Capture the cell that displays the provided text and extract its [X, Y] central coordinate. 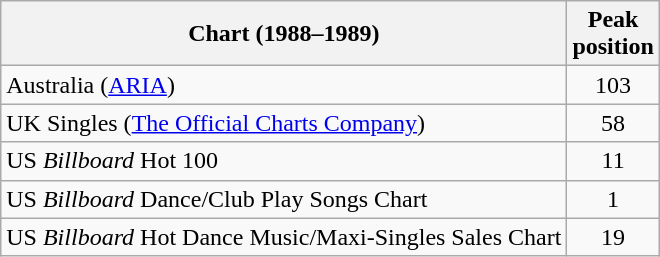
Australia (ARIA) [284, 85]
11 [613, 161]
103 [613, 85]
1 [613, 199]
US Billboard Dance/Club Play Songs Chart [284, 199]
US Billboard Hot Dance Music/Maxi-Singles Sales Chart [284, 237]
19 [613, 237]
UK Singles (The Official Charts Company) [284, 123]
58 [613, 123]
Peakposition [613, 34]
US Billboard Hot 100 [284, 161]
Chart (1988–1989) [284, 34]
